Find where the given text appears and provide that cell's center as [X, Y] coordinate. 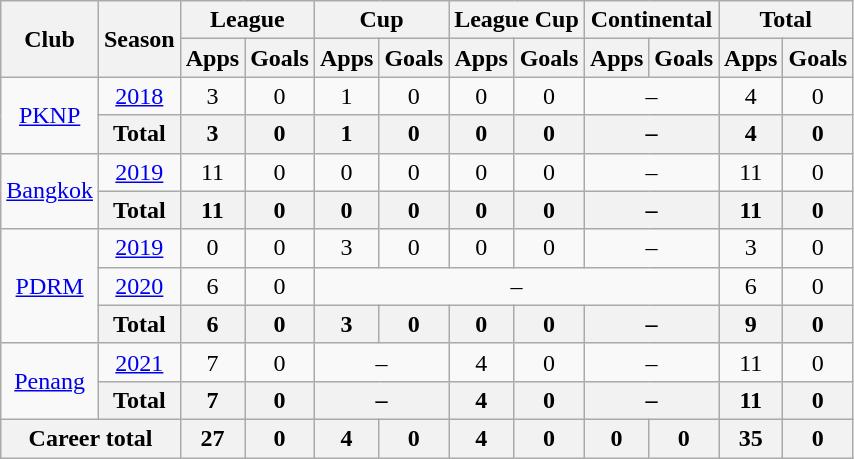
League Cup [517, 20]
2021 [139, 362]
Career total [90, 438]
Continental [651, 20]
Club [50, 39]
League [247, 20]
Penang [50, 381]
35 [751, 438]
2018 [139, 96]
PKNP [50, 115]
2020 [139, 286]
PDRM [50, 286]
Season [139, 39]
Bangkok [50, 191]
9 [751, 324]
27 [212, 438]
Cup [381, 20]
